Identify which cell holds the provided text, then report its [x, y] central coordinate. 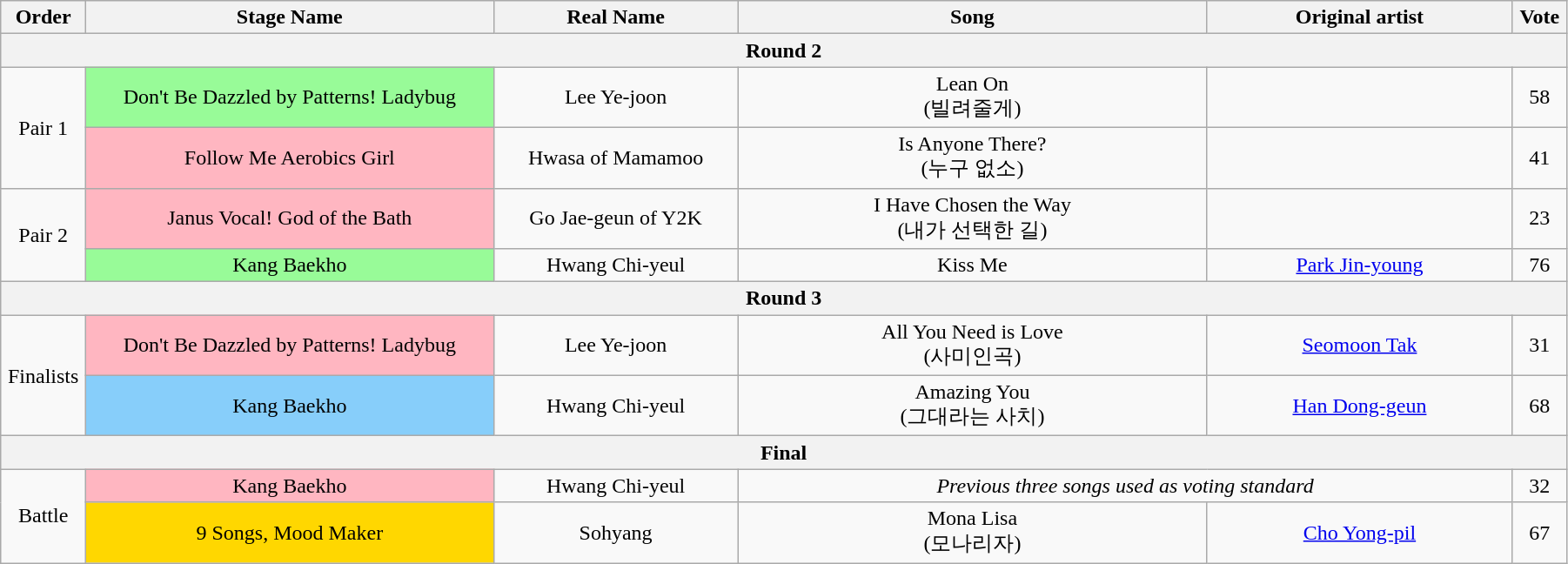
All You Need is Love(사미인곡) [973, 346]
I Have Chosen the Way(내가 선택한 길) [973, 218]
Stage Name [290, 17]
Order [44, 17]
Pair 1 [44, 127]
41 [1539, 158]
Seomoon Tak [1359, 346]
Park Jin-young [1359, 265]
Round 3 [784, 299]
31 [1539, 346]
Hwasa of Mamamoo [616, 158]
Vote [1539, 17]
Original artist [1359, 17]
Song [973, 17]
Mona Lisa(모나리자) [973, 533]
Amazing You(그대라는 사치) [973, 406]
23 [1539, 218]
Sohyang [616, 533]
67 [1539, 533]
Is Anyone There?(누구 없소) [973, 158]
Cho Yong-pil [1359, 533]
Previous three songs used as voting standard [1125, 486]
Follow Me Aerobics Girl [290, 158]
Han Dong-geun [1359, 406]
9 Songs, Mood Maker [290, 533]
68 [1539, 406]
Round 2 [784, 50]
Lean On(빌려줄게) [973, 97]
Real Name [616, 17]
Final [784, 453]
58 [1539, 97]
Go Jae-geun of Y2K [616, 218]
Janus Vocal! God of the Bath [290, 218]
Kiss Me [973, 265]
Battle [44, 516]
76 [1539, 265]
Finalists [44, 376]
32 [1539, 486]
Pair 2 [44, 235]
